Scan for the cell matching the given text and deliver its [X, Y] coordinate at center. 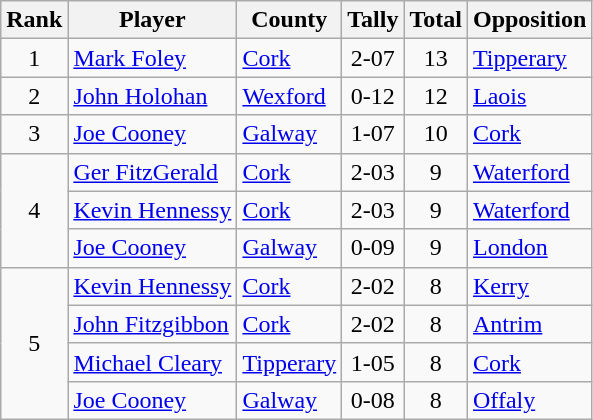
Opposition [529, 20]
Mark Foley [152, 58]
Wexford [290, 96]
12 [436, 96]
Ger FitzGerald [152, 172]
John Fitzgibbon [152, 324]
3 [34, 134]
Total [436, 20]
10 [436, 134]
Player [152, 20]
1-07 [373, 134]
Kerry [529, 286]
Laois [529, 96]
4 [34, 210]
5 [34, 343]
Tally [373, 20]
0-09 [373, 248]
County [290, 20]
13 [436, 58]
0-12 [373, 96]
1 [34, 58]
Offaly [529, 400]
Michael Cleary [152, 362]
2-07 [373, 58]
Antrim [529, 324]
1-05 [373, 362]
London [529, 248]
2 [34, 96]
Rank [34, 20]
0-08 [373, 400]
John Holohan [152, 96]
